Provide the (x, y) coordinate of the cell's center where the given text is located.  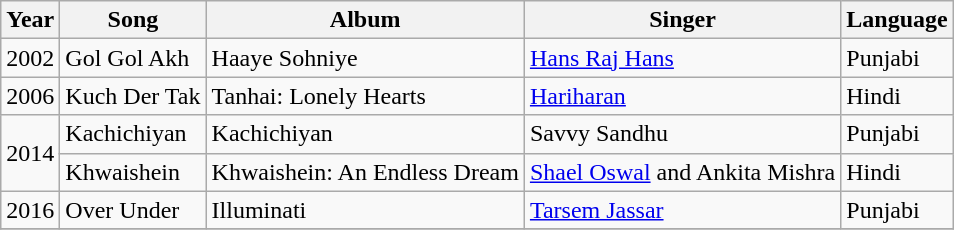
Tanhai: Lonely Hearts (365, 96)
Hariharan (682, 96)
Khwaishein: An Endless Dream (365, 172)
2006 (30, 96)
Shael Oswal and Ankita Mishra (682, 172)
Illuminati (365, 210)
Hans Raj Hans (682, 58)
Year (30, 20)
Tarsem Jassar (682, 210)
Language (897, 20)
2016 (30, 210)
Singer (682, 20)
Kuch Der Tak (133, 96)
Song (133, 20)
2002 (30, 58)
Haaye Sohniye (365, 58)
Album (365, 20)
Gol Gol Akh (133, 58)
Over Under (133, 210)
2014 (30, 153)
Savvy Sandhu (682, 134)
Khwaishein (133, 172)
